From the cell containing the given text, extract its center point as [X, Y] coordinate. 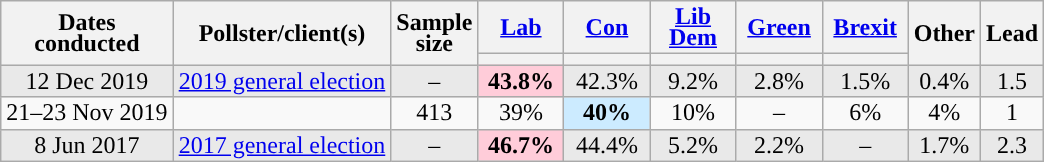
2.8% [779, 81]
Lead [1012, 33]
1.5% [865, 81]
43.8% [521, 81]
2.3 [1012, 145]
10% [693, 113]
Lab [521, 28]
Con [607, 28]
39% [521, 113]
Lib Dem [693, 28]
5.2% [693, 145]
2017 general election [282, 145]
6% [865, 113]
4% [944, 113]
8 Jun 2017 [87, 145]
Samplesize [434, 33]
42.3% [607, 81]
40% [607, 113]
0.4% [944, 81]
12 Dec 2019 [87, 81]
44.4% [607, 145]
9.2% [693, 81]
21–23 Nov 2019 [87, 113]
1.5 [1012, 81]
Green [779, 28]
46.7% [521, 145]
Pollster/client(s) [282, 33]
Brexit [865, 28]
1 [1012, 113]
2.2% [779, 145]
Other [944, 33]
2019 general election [282, 81]
413 [434, 113]
Datesconducted [87, 33]
1.7% [944, 145]
